Search for the cell housing the specified text and yield its (x, y) center coordinate. 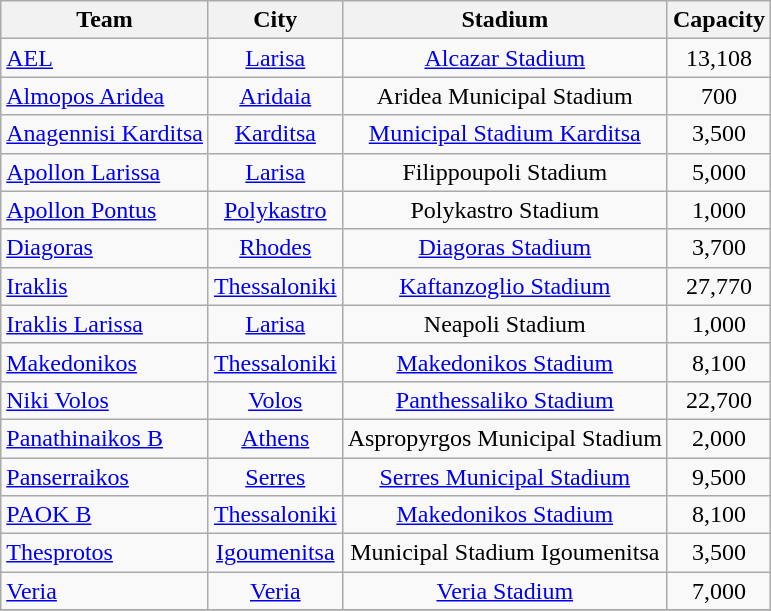
5,000 (718, 172)
Team (105, 20)
Neapoli Stadium (504, 324)
Volos (275, 400)
Aspropyrgos Municipal Stadium (504, 438)
Polykastro Stadium (504, 210)
Serres (275, 477)
Municipal Stadium Karditsa (504, 134)
Almopos Aridea (105, 96)
Stadium (504, 20)
Karditsa (275, 134)
2,000 (718, 438)
Anagennisi Karditsa (105, 134)
Rhodes (275, 248)
Niki Volos (105, 400)
700 (718, 96)
9,500 (718, 477)
Capacity (718, 20)
Athens (275, 438)
Aridaia (275, 96)
Kaftanzoglio Stadium (504, 286)
City (275, 20)
Igoumenitsa (275, 553)
Serres Municipal Stadium (504, 477)
Apollon Pontus (105, 210)
13,108 (718, 58)
Iraklis (105, 286)
7,000 (718, 591)
AEL (105, 58)
Panthessaliko Stadium (504, 400)
22,700 (718, 400)
Alcazar Stadium (504, 58)
Filippoupoli Stadium (504, 172)
Municipal Stadium Igoumenitsa (504, 553)
3,700 (718, 248)
Aridea Municipal Stadium (504, 96)
Iraklis Larissa (105, 324)
Panserraikos (105, 477)
Polykastro (275, 210)
Diagoras (105, 248)
Thesprotos (105, 553)
Panathinaikos B (105, 438)
Apollon Larissa (105, 172)
27,770 (718, 286)
Makedonikos (105, 362)
Veria Stadium (504, 591)
Diagoras Stadium (504, 248)
PAOK B (105, 515)
